For the text-containing cell, return its midpoint in (X, Y) coordinate format. 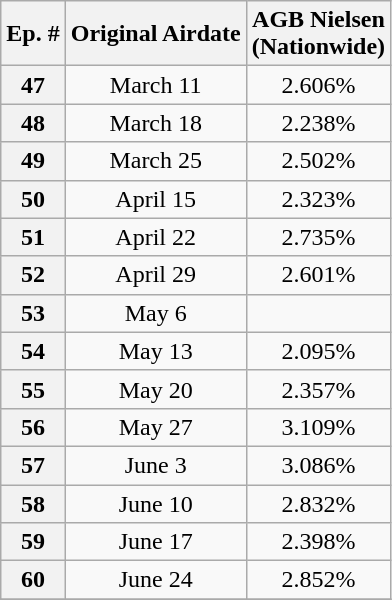
March 25 (156, 161)
April 15 (156, 199)
50 (33, 199)
3.109% (318, 427)
2.095% (318, 351)
53 (33, 313)
52 (33, 275)
2.601% (318, 275)
March 11 (156, 85)
May 6 (156, 313)
Ep. # (33, 34)
May 27 (156, 427)
2.606% (318, 85)
April 22 (156, 237)
June 24 (156, 580)
59 (33, 542)
2.735% (318, 237)
2.832% (318, 503)
Original Airdate (156, 34)
May 13 (156, 351)
AGB Nielsen(Nationwide) (318, 34)
2.323% (318, 199)
51 (33, 237)
June 17 (156, 542)
58 (33, 503)
2.398% (318, 542)
2.357% (318, 389)
57 (33, 465)
54 (33, 351)
2.852% (318, 580)
55 (33, 389)
March 18 (156, 123)
April 29 (156, 275)
3.086% (318, 465)
June 10 (156, 503)
56 (33, 427)
June 3 (156, 465)
May 20 (156, 389)
47 (33, 85)
49 (33, 161)
2.238% (318, 123)
2.502% (318, 161)
48 (33, 123)
60 (33, 580)
